Detect which cell encompasses the target text, then output its [X, Y] center coordinate. 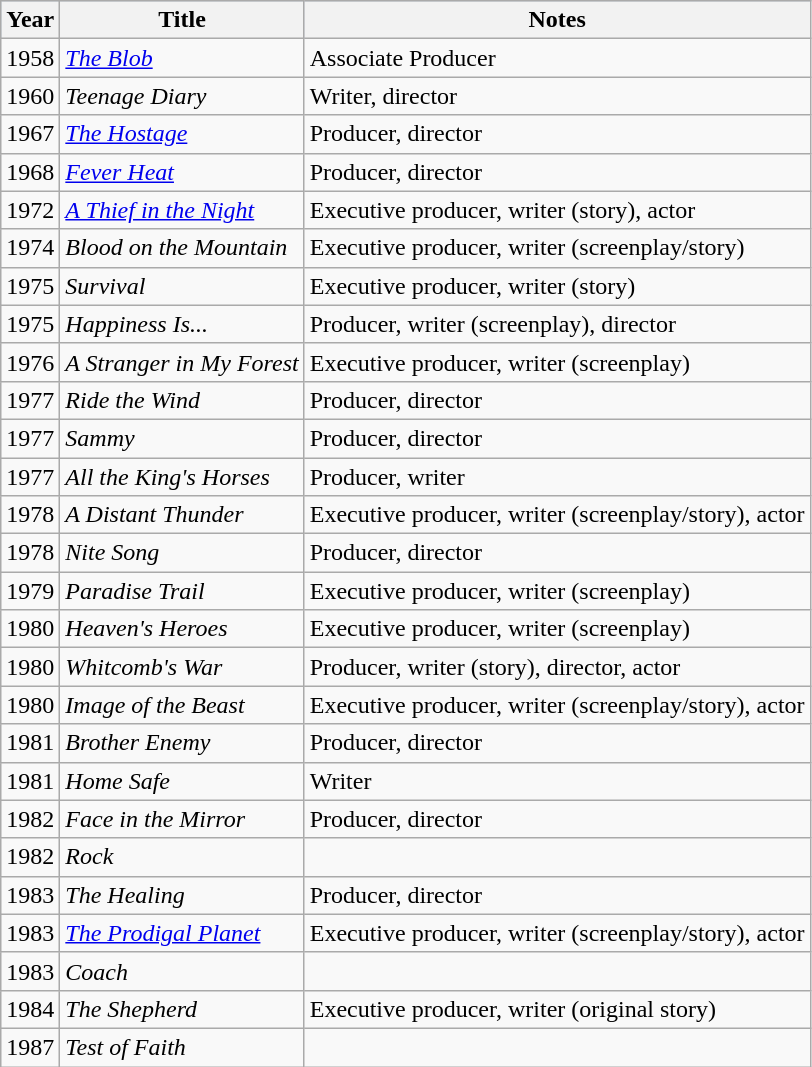
Nite Song [182, 553]
Rock [182, 857]
Executive producer, writer (story), actor [557, 210]
Notes [557, 20]
Home Safe [182, 781]
Producer, writer (screenplay), director [557, 324]
Teenage Diary [182, 96]
1968 [30, 172]
Sammy [182, 438]
Ride the Wind [182, 400]
Face in the Mirror [182, 819]
A Distant Thunder [182, 515]
Coach [182, 971]
1972 [30, 210]
The Blob [182, 58]
Producer, writer [557, 477]
1967 [30, 134]
1958 [30, 58]
Brother Enemy [182, 743]
Title [182, 20]
Executive producer, writer (original story) [557, 1009]
Producer, writer (story), director, actor [557, 667]
A Stranger in My Forest [182, 362]
Paradise Trail [182, 591]
1987 [30, 1047]
1974 [30, 248]
1976 [30, 362]
Whitcomb's War [182, 667]
Image of the Beast [182, 705]
The Shepherd [182, 1009]
Heaven's Heroes [182, 629]
Executive producer, writer (screenplay/story) [557, 248]
The Prodigal Planet [182, 933]
All the King's Horses [182, 477]
1960 [30, 96]
1984 [30, 1009]
Fever Heat [182, 172]
Writer, director [557, 96]
Writer [557, 781]
Associate Producer [557, 58]
The Healing [182, 895]
Test of Faith [182, 1047]
Blood on the Mountain [182, 248]
Survival [182, 286]
1979 [30, 591]
Year [30, 20]
Happiness Is... [182, 324]
A Thief in the Night [182, 210]
The Hostage [182, 134]
Executive producer, writer (story) [557, 286]
